For the text-containing cell, return its midpoint in [X, Y] coordinate format. 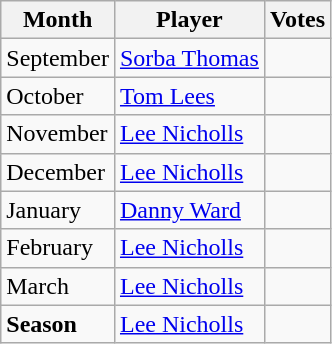
Player [189, 20]
Month [58, 20]
September [58, 58]
January [58, 210]
Tom Lees [189, 96]
Sorba Thomas [189, 58]
February [58, 248]
December [58, 172]
November [58, 134]
October [58, 96]
Danny Ward [189, 210]
Season [58, 324]
March [58, 286]
Votes [297, 20]
